Scan for the cell matching the given text and deliver its (x, y) coordinate at center. 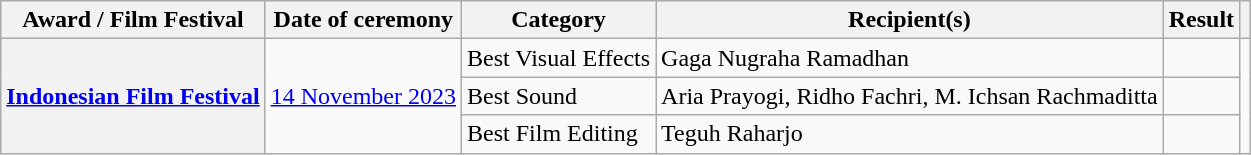
Aria Prayogi, Ridho Fachri, M. Ichsan Rachmaditta (910, 96)
Category (559, 20)
Gaga Nugraha Ramadhan (910, 58)
Teguh Raharjo (910, 134)
Result (1201, 20)
Best Visual Effects (559, 58)
Recipient(s) (910, 20)
Award / Film Festival (133, 20)
Date of ceremony (363, 20)
14 November 2023 (363, 96)
Indonesian Film Festival (133, 96)
Best Film Editing (559, 134)
Best Sound (559, 96)
